Identify which cell holds the provided text, then report its [x, y] central coordinate. 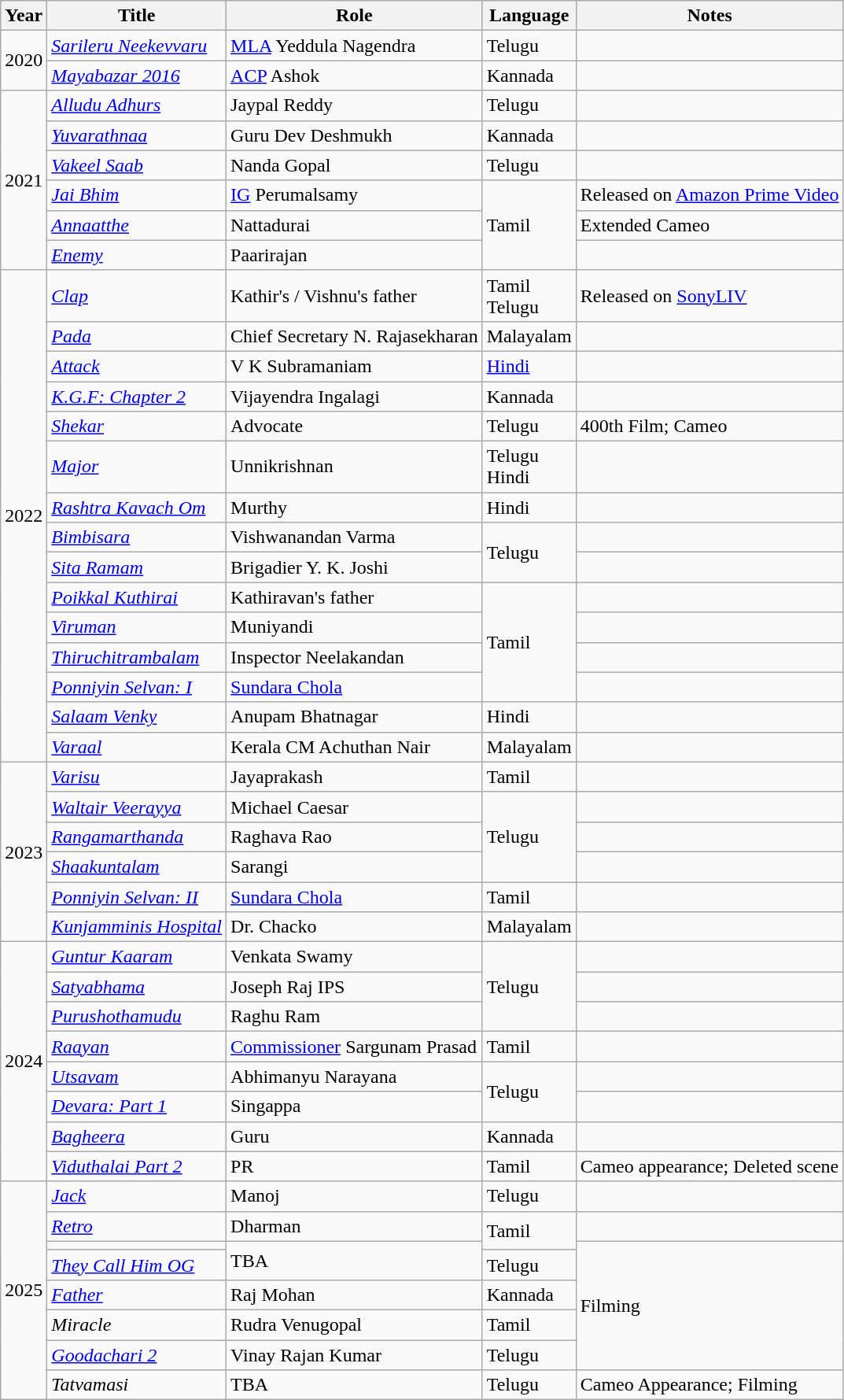
Bagheera [137, 1136]
Year [24, 16]
Purushothamudu [137, 1017]
ACP Ashok [355, 76]
Unnikrishnan [355, 467]
Language [529, 16]
Extended Cameo [709, 225]
Vakeel Saab [137, 165]
Joseph Raj IPS [355, 987]
IG Perumalsamy [355, 195]
Sita Ramam [137, 567]
Tatvamasi [137, 1385]
Yuvarathnaa [137, 135]
Sarileru Neekevvaru [137, 46]
Varaal [137, 747]
Released on SonyLIV [709, 296]
Cameo appearance; Deleted scene [709, 1166]
Utsavam [137, 1077]
2025 [24, 1291]
Pada [137, 336]
Major [137, 467]
2020 [24, 61]
TamilTelugu [529, 296]
Retro [137, 1226]
They Call Him OG [137, 1265]
Inspector Neelakandan [355, 657]
Raghava Rao [355, 837]
Venkata Swamy [355, 957]
Kathiravan's father [355, 597]
Attack [137, 366]
Nattadurai [355, 225]
Jai Bhim [137, 195]
V K Subramaniam [355, 366]
Michael Caesar [355, 807]
Role [355, 16]
Raayan [137, 1047]
Released on Amazon Prime Video [709, 195]
Raj Mohan [355, 1295]
Murthy [355, 508]
Guntur Kaaram [137, 957]
Poikkal Kuthirai [137, 597]
400th Film; Cameo [709, 427]
Notes [709, 16]
Viruman [137, 627]
Kathir's / Vishnu's father [355, 296]
2023 [24, 851]
MLA Yeddula Nagendra [355, 46]
Annaatthe [137, 225]
Commissioner Sargunam Prasad [355, 1047]
Anupam Bhatnagar [355, 717]
Bimbisara [137, 537]
Jayaprakash [355, 777]
2024 [24, 1062]
Chief Secretary N. Rajasekharan [355, 336]
K.G.F: Chapter 2 [137, 396]
Manoj [355, 1196]
Guru Dev Deshmukh [355, 135]
Rudra Venugopal [355, 1324]
Vijayendra Ingalagi [355, 396]
Vishwanandan Varma [355, 537]
Advocate [355, 427]
Dr. Chacko [355, 927]
Guru [355, 1136]
Rashtra Kavach Om [137, 508]
Thiruchitrambalam [137, 657]
Goodachari 2 [137, 1354]
Nanda Gopal [355, 165]
Cameo Appearance; Filming [709, 1385]
Salaam Venky [137, 717]
Jack [137, 1196]
Paarirajan [355, 255]
Title [137, 16]
Brigadier Y. K. Joshi [355, 567]
Mayabazar 2016 [137, 76]
Shaakuntalam [137, 866]
Ponniyin Selvan: II [137, 896]
Singappa [355, 1106]
Filming [709, 1305]
Vinay Rajan Kumar [355, 1354]
Dharman [355, 1226]
2022 [24, 516]
TeluguHindi [529, 467]
Viduthalai Part 2 [137, 1166]
Jaypal Reddy [355, 105]
Father [137, 1295]
Kerala CM Achuthan Nair [355, 747]
PR [355, 1166]
Waltair Veerayya [137, 807]
Abhimanyu Narayana [355, 1077]
Muniyandi [355, 627]
Clap [137, 296]
Satyabhama [137, 987]
Raghu Ram [355, 1017]
Devara: Part 1 [137, 1106]
Varisu [137, 777]
Miracle [137, 1324]
2021 [24, 180]
Kunjamminis Hospital [137, 927]
Alludu Adhurs [137, 105]
Ponniyin Selvan: I [137, 687]
Sarangi [355, 866]
Rangamarthanda [137, 837]
Enemy [137, 255]
Shekar [137, 427]
